Capture the cell that displays the provided text and extract its (X, Y) central coordinate. 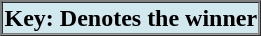
Key: Denotes the winner (132, 18)
